Output the [X, Y] coordinate of the center of the cell containing the given text.  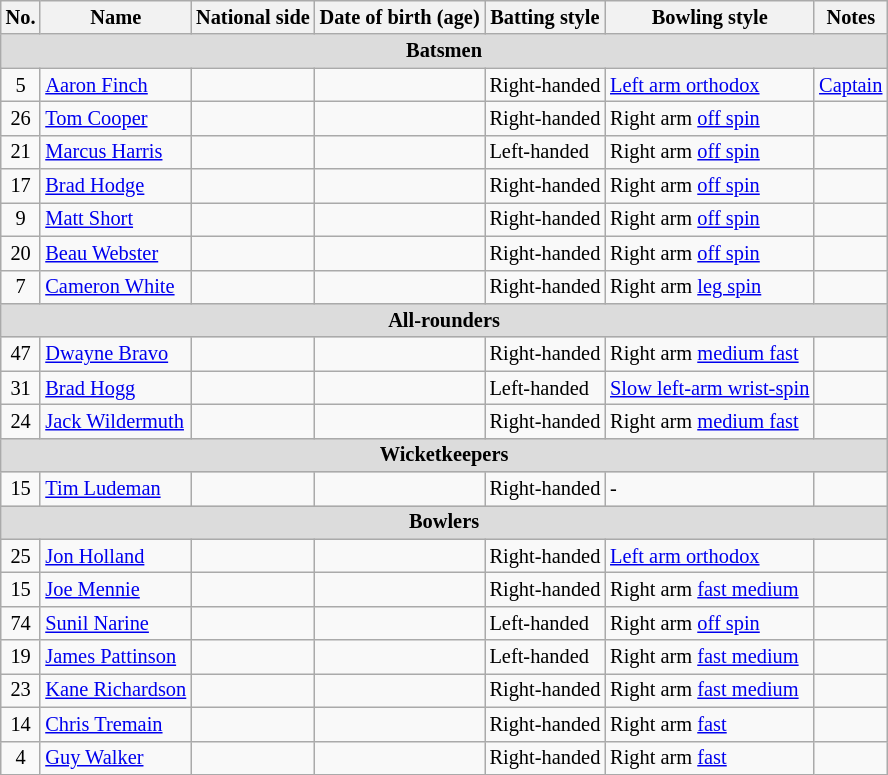
Dwayne Bravo [116, 354]
21 [21, 152]
- [710, 489]
No. [21, 17]
Batting style [546, 17]
Tim Ludeman [116, 489]
Brad Hogg [116, 388]
Bowlers [444, 522]
Cameron White [116, 287]
17 [21, 186]
25 [21, 556]
Wicketkeepers [444, 455]
James Pattinson [116, 657]
National side [253, 17]
Kane Richardson [116, 690]
Guy Walker [116, 758]
20 [21, 253]
Jack Wildermuth [116, 421]
Jon Holland [116, 556]
Brad Hodge [116, 186]
7 [21, 287]
Aaron Finch [116, 85]
All-rounders [444, 320]
9 [21, 219]
Slow left-arm wrist-spin [710, 388]
Bowling style [710, 17]
Beau Webster [116, 253]
Marcus Harris [116, 152]
Matt Short [116, 219]
14 [21, 724]
Date of birth (age) [400, 17]
Joe Mennie [116, 589]
74 [21, 623]
19 [21, 657]
Batsmen [444, 51]
24 [21, 421]
31 [21, 388]
Captain [850, 85]
4 [21, 758]
5 [21, 85]
Sunil Narine [116, 623]
Right arm leg spin [710, 287]
Chris Tremain [116, 724]
Tom Cooper [116, 118]
26 [21, 118]
Notes [850, 17]
Name [116, 17]
47 [21, 354]
23 [21, 690]
